Return [x, y] of the center of cell containing provided text 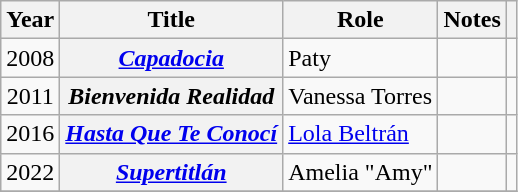
Supertitlán [172, 172]
Paty [360, 58]
Title [172, 20]
2008 [30, 58]
2016 [30, 134]
Capadocia [172, 58]
Role [360, 20]
Lola Beltrán [360, 134]
Amelia "Amy" [360, 172]
Bienvenida Realidad [172, 96]
Vanessa Torres [360, 96]
2022 [30, 172]
Year [30, 20]
2011 [30, 96]
Hasta Que Te Conocí [172, 134]
Notes [472, 20]
